Return (X, Y) of the center of cell containing provided text 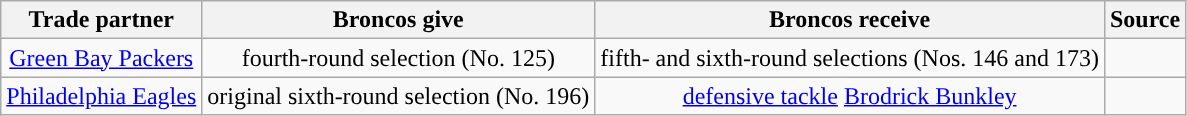
original sixth-round selection (No. 196) (398, 96)
Trade partner (102, 20)
fourth-round selection (No. 125) (398, 58)
Philadelphia Eagles (102, 96)
Broncos give (398, 20)
fifth- and sixth-round selections (Nos. 146 and 173) (850, 58)
Source (1144, 20)
defensive tackle Brodrick Bunkley (850, 96)
Broncos receive (850, 20)
Green Bay Packers (102, 58)
